Find where the given text appears and provide that cell's center as [x, y] coordinate. 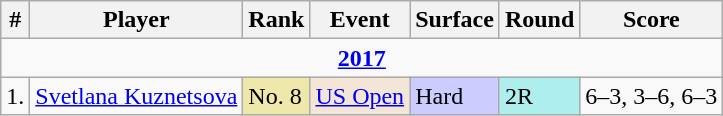
US Open [360, 96]
Hard [455, 96]
Player [136, 20]
Svetlana Kuznetsova [136, 96]
6–3, 3–6, 6–3 [652, 96]
Round [539, 20]
Surface [455, 20]
2R [539, 96]
2017 [362, 58]
Event [360, 20]
Rank [276, 20]
No. 8 [276, 96]
1. [16, 96]
# [16, 20]
Score [652, 20]
